For the text-containing cell, return its midpoint in (X, Y) coordinate format. 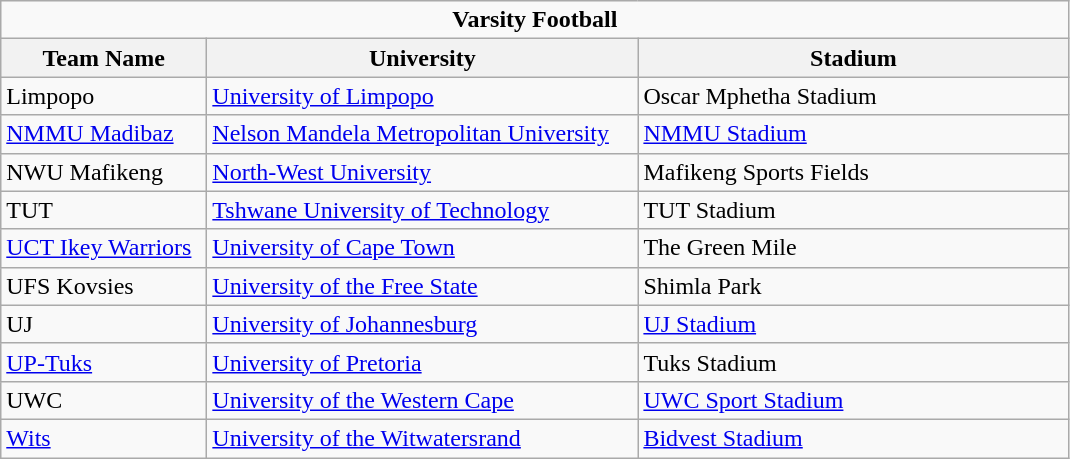
The Green Mile (854, 248)
Nelson Mandela Metropolitan University (422, 134)
UCT Ikey Warriors (104, 248)
NMMU Stadium (854, 134)
Limpopo (104, 96)
Bidvest Stadium (854, 438)
TUT Stadium (854, 210)
NMMU Madibaz (104, 134)
Varsity Football (535, 20)
University of Pretoria (422, 362)
Tshwane University of Technology (422, 210)
Team Name (104, 58)
UJ (104, 324)
UJ Stadium (854, 324)
University (422, 58)
North-West University (422, 172)
University of Limpopo (422, 96)
University of the Free State (422, 286)
University of Johannesburg (422, 324)
University of the Western Cape (422, 400)
Mafikeng Sports Fields (854, 172)
TUT (104, 210)
Tuks Stadium (854, 362)
Shimla Park (854, 286)
UP-Tuks (104, 362)
Stadium (854, 58)
University of Cape Town (422, 248)
Wits (104, 438)
UFS Kovsies (104, 286)
UWC (104, 400)
University of the Witwatersrand (422, 438)
UWC Sport Stadium (854, 400)
Oscar Mphetha Stadium (854, 96)
NWU Mafikeng (104, 172)
